Return (X, Y) of the center of cell containing provided text 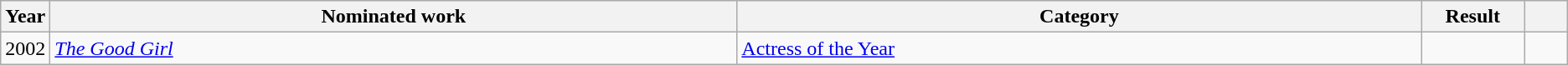
Category (1079, 17)
Result (1473, 17)
2002 (25, 48)
Actress of the Year (1079, 48)
Nominated work (394, 17)
The Good Girl (394, 48)
Year (25, 17)
